Find where the given text appears and provide that cell's center as [X, Y] coordinate. 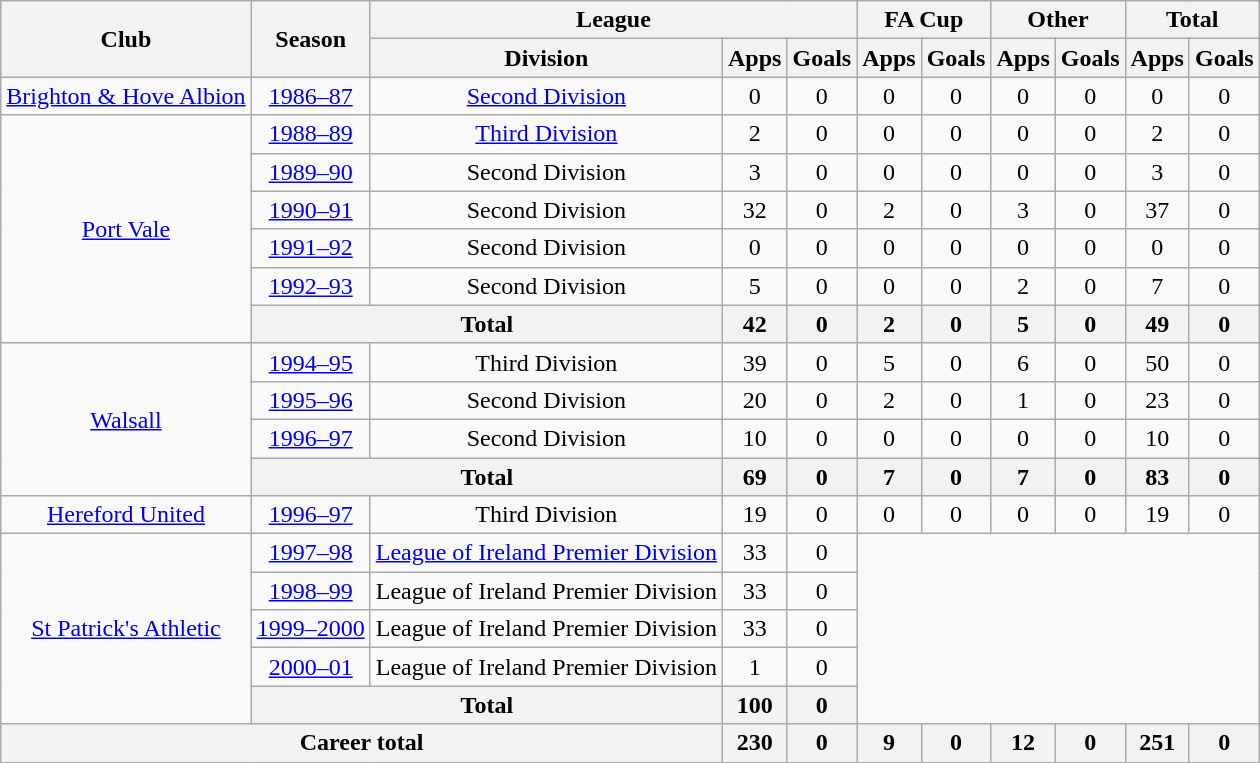
Hereford United [126, 515]
Career total [362, 743]
1988–89 [310, 134]
League [613, 20]
Other [1058, 20]
42 [755, 324]
1997–98 [310, 553]
1995–96 [310, 400]
100 [755, 705]
1998–99 [310, 591]
1989–90 [310, 172]
Port Vale [126, 229]
St Patrick's Athletic [126, 629]
Club [126, 39]
1999–2000 [310, 629]
83 [1157, 477]
1990–91 [310, 210]
Division [546, 58]
251 [1157, 743]
6 [1023, 362]
2000–01 [310, 667]
FA Cup [924, 20]
37 [1157, 210]
230 [755, 743]
69 [755, 477]
1992–93 [310, 286]
9 [889, 743]
50 [1157, 362]
32 [755, 210]
Brighton & Hove Albion [126, 96]
39 [755, 362]
1986–87 [310, 96]
1994–95 [310, 362]
Season [310, 39]
Walsall [126, 419]
23 [1157, 400]
49 [1157, 324]
20 [755, 400]
1991–92 [310, 248]
12 [1023, 743]
